Return the (X, Y) coordinate for the center point of the cell that contains the specified text.  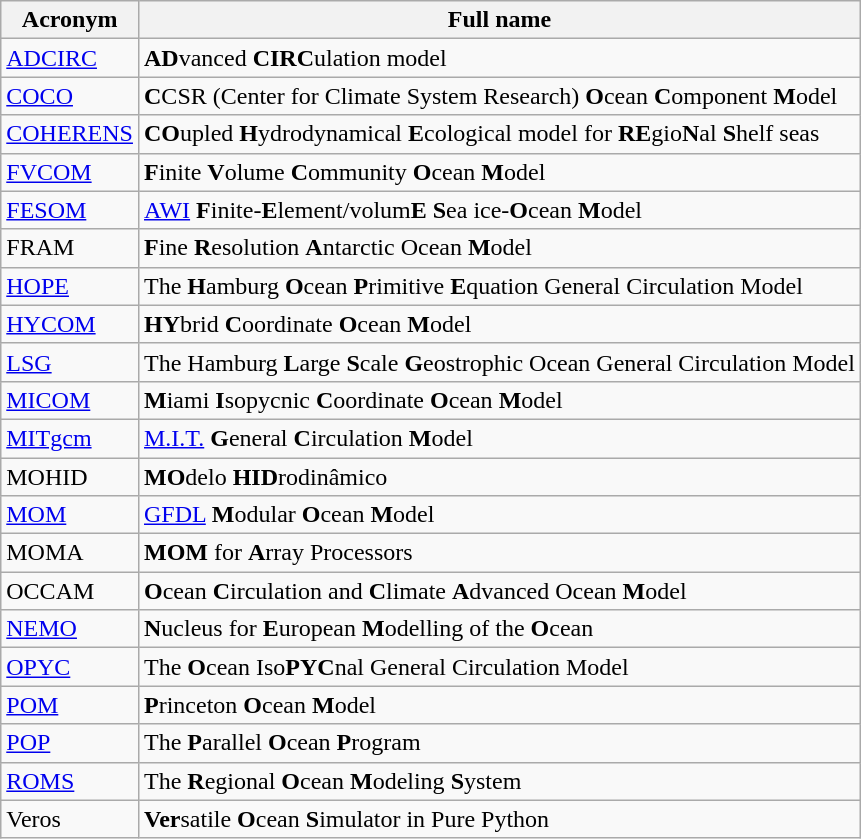
LSG (70, 362)
MOdelo HIDrodinâmico (499, 477)
COCO (70, 96)
MITgcm (70, 438)
GFDL Modular Ocean Model (499, 515)
Fine Resolution Antarctic Ocean Model (499, 248)
Princeton Ocean Model (499, 705)
Versatile Ocean Simulator in Pure Python (499, 819)
ROMS (70, 781)
MOHID (70, 477)
The Parallel Ocean Program (499, 743)
HYCOM (70, 324)
The Hamburg Ocean Primitive Equation General Circulation Model (499, 286)
MICOM (70, 400)
Nucleus for European Modelling of the Ocean (499, 629)
MOMA (70, 553)
The Ocean IsoPYCnal General Circulation Model (499, 667)
POM (70, 705)
OCCAM (70, 591)
Full name (499, 20)
OPYC (70, 667)
FESOM (70, 210)
M.I.T. General Circulation Model (499, 438)
AWI Finite-Element/volumE Sea ice-Ocean Model (499, 210)
MOM (70, 515)
Veros (70, 819)
ADCIRC (70, 58)
Acronym (70, 20)
ADvanced CIRCulation model (499, 58)
CCSR (Center for Climate System Research) Ocean Component Model (499, 96)
POP (70, 743)
COupled Hydrodynamical Ecological model for REgioNal Shelf seas (499, 134)
Miami Isopycnic Coordinate Ocean Model (499, 400)
Finite Volume Community Ocean Model (499, 172)
FRAM (70, 248)
NEMO (70, 629)
Ocean Circulation and Climate Advanced Ocean Model (499, 591)
MOM for Array Processors (499, 553)
The Hamburg Large Scale Geostrophic Ocean General Circulation Model (499, 362)
COHERENS (70, 134)
HOPE (70, 286)
The Regional Ocean Modeling System (499, 781)
HYbrid Coordinate Ocean Model (499, 324)
FVCOM (70, 172)
